Determine the (X, Y) coordinate at the center of the cell enclosing the given text.  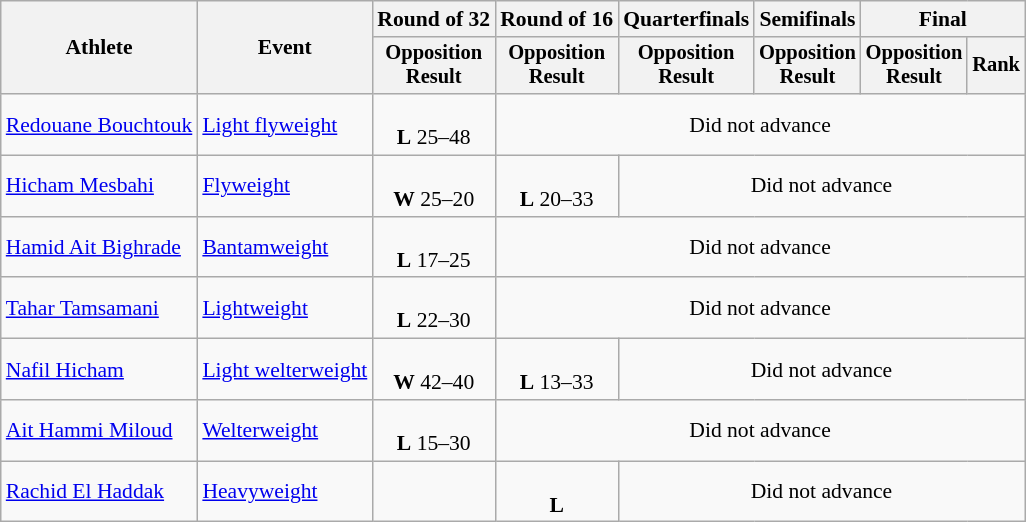
L 20–33 (556, 186)
L 17–25 (434, 248)
Light welterweight (284, 370)
W 42–40 (434, 370)
Rachid El Haddak (100, 492)
L 22–30 (434, 308)
Event (284, 48)
Round of 32 (434, 19)
Lightweight (284, 308)
Hamid Ait Bighrade (100, 248)
Heavyweight (284, 492)
Redouane Bouchtouk (100, 124)
Flyweight (284, 186)
Quarterfinals (686, 19)
Rank (996, 66)
Nafil Hicham (100, 370)
L 25–48 (434, 124)
L 15–30 (434, 430)
Light flyweight (284, 124)
Semifinals (808, 19)
W 25–20 (434, 186)
Athlete (100, 48)
Welterweight (284, 430)
Ait Hammi Miloud (100, 430)
Round of 16 (556, 19)
Final (943, 19)
L (556, 492)
Bantamweight (284, 248)
L 13–33 (556, 370)
Hicham Mesbahi (100, 186)
Tahar Tamsamani (100, 308)
